For the text-containing cell, return its midpoint in (X, Y) coordinate format. 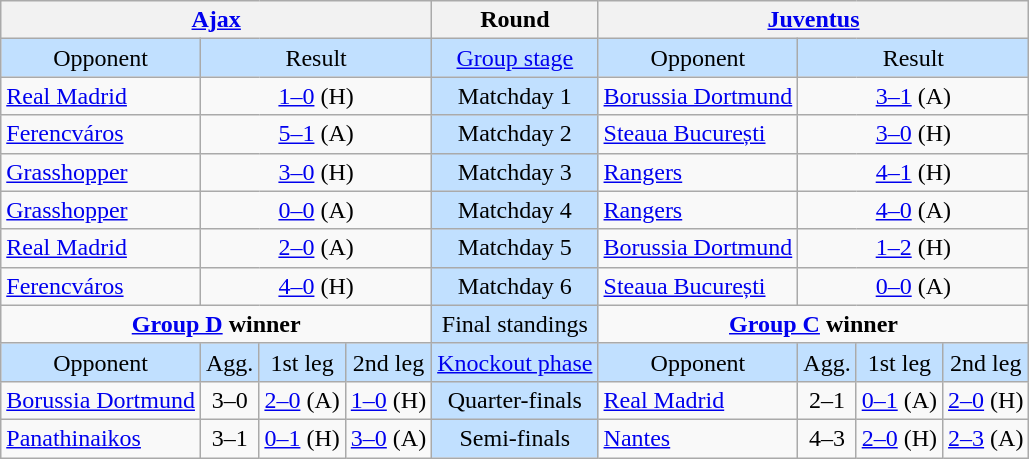
Matchday 5 (515, 248)
5–1 (A) (316, 134)
Matchday 2 (515, 134)
4–3 (827, 438)
Juventus (814, 20)
Semi-finals (515, 438)
Round (515, 20)
3–1 (229, 438)
3–0 (229, 400)
1–2 (H) (914, 248)
Matchday 4 (515, 210)
Quarter-finals (515, 400)
3–1 (A) (914, 96)
2–3 (A) (986, 438)
Matchday 1 (515, 96)
4–0 (H) (316, 286)
4–0 (A) (914, 210)
0–1 (A) (899, 400)
Panathinaikos (101, 438)
4–1 (H) (914, 172)
Knockout phase (515, 362)
Group D winner (216, 324)
2–1 (827, 400)
3–0 (A) (388, 438)
Group stage (515, 58)
Nantes (698, 438)
Group C winner (814, 324)
Matchday 6 (515, 286)
Matchday 3 (515, 172)
0–1 (H) (302, 438)
Final standings (515, 324)
Ajax (216, 20)
